Output the [x, y] coordinate of the center of the cell containing the given text.  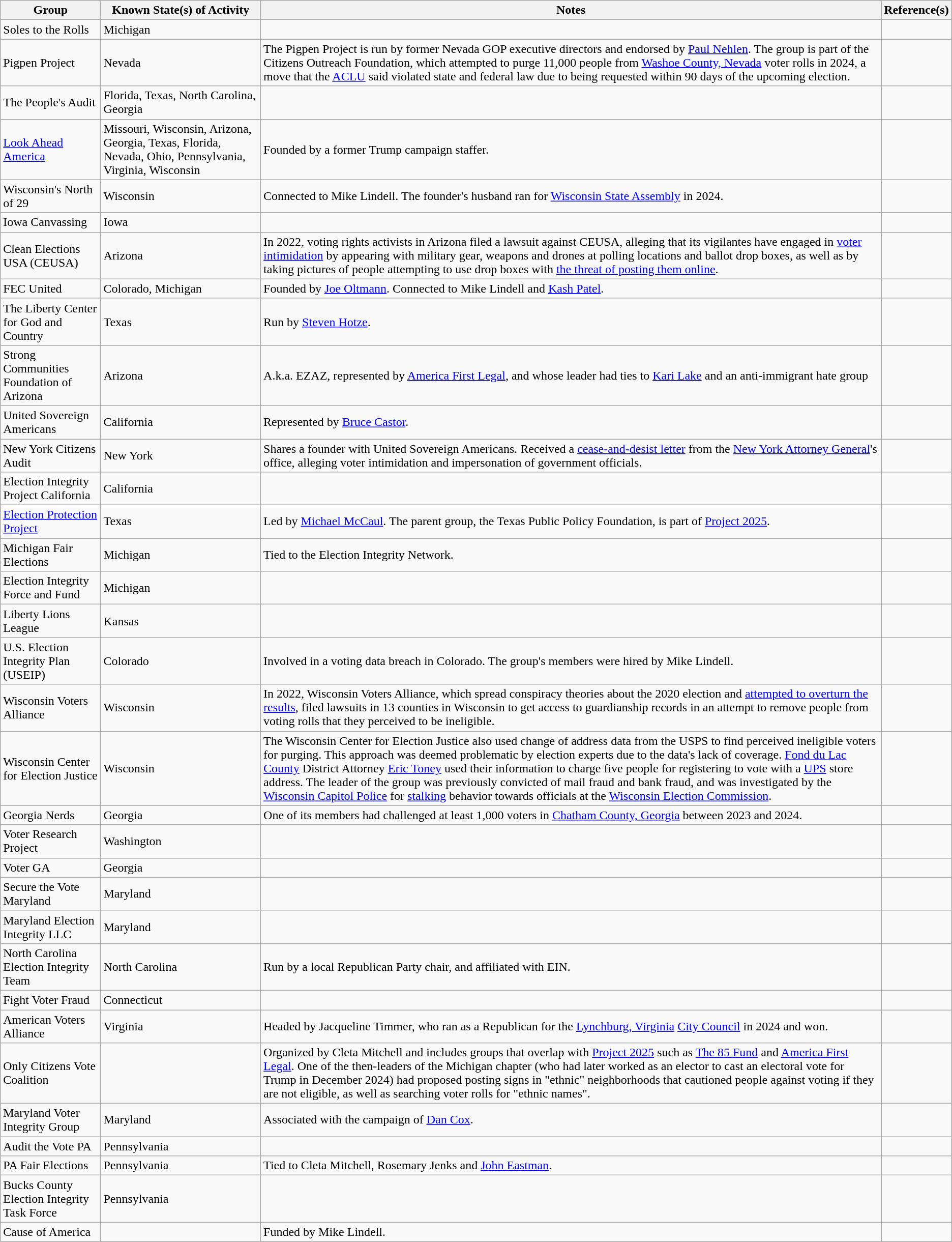
Election Integrity Force and Fund [51, 588]
Headed by Jacqueline Timmer, who ran as a Republican for the Lynchburg, Virginia City Council in 2024 and won. [571, 1026]
Florida, Texas, North Carolina, Georgia [181, 103]
Associated with the campaign of Dan Cox. [571, 1120]
Led by Michael McCaul. The parent group, the Texas Public Policy Foundation, is part of Project 2025. [571, 522]
Run by a local Republican Party chair, and affiliated with EIN. [571, 967]
Involved in a voting data breach in Colorado. The group's members were hired by Mike Lindell. [571, 661]
Bucks County Election Integrity Task Force [51, 1199]
U.S. Election Integrity Plan (USEIP) [51, 661]
Maryland Voter Integrity Group [51, 1120]
Wisconsin Voters Alliance [51, 708]
Election Integrity Project California [51, 488]
New York Citizens Audit [51, 455]
Wisconsin's North of 29 [51, 196]
Group [51, 10]
Known State(s) of Activity [181, 10]
Election Protection Project [51, 522]
Notes [571, 10]
Voter GA [51, 868]
Nevada [181, 63]
Iowa [181, 222]
Only Citizens Vote Coalition [51, 1074]
Wisconsin Center for Election Justice [51, 768]
One of its members had challenged at least 1,000 voters in Chatham County, Georgia between 2023 and 2024. [571, 815]
The People's Audit [51, 103]
Connected to Mike Lindell. The founder's husband ran for Wisconsin State Assembly in 2024. [571, 196]
Clean Elections USA (CEUSA) [51, 255]
Washington [181, 842]
Liberty Lions League [51, 621]
FEC United [51, 288]
Iowa Canvassing [51, 222]
Georgia Nerds [51, 815]
Voter Research Project [51, 842]
Kansas [181, 621]
Missouri, Wisconsin, Arizona, Georgia, Texas, Florida, Nevada, Ohio, Pennsylvania, Virginia, Wisconsin [181, 150]
Founded by a former Trump campaign staffer. [571, 150]
Virginia [181, 1026]
Pigpen Project [51, 63]
Represented by Bruce Castor. [571, 422]
Founded by Joe Oltmann. Connected to Mike Lindell and Kash Patel. [571, 288]
North Carolina Election Integrity Team [51, 967]
Funded by Mike Lindell. [571, 1232]
Maryland Election Integrity LLC [51, 927]
Tied to the Election Integrity Network. [571, 555]
Fight Voter Fraud [51, 1000]
United Sovereign Americans [51, 422]
The Liberty Center for God and Country [51, 322]
Reference(s) [916, 10]
Strong Communities Foundation of Arizona [51, 376]
Colorado [181, 661]
Colorado, Michigan [181, 288]
Soles to the Rolls [51, 30]
A.k.a. EZAZ, represented by America First Legal, and whose leader had ties to Kari Lake and an anti-immigrant hate group [571, 376]
PA Fair Elections [51, 1166]
Run by Steven Hotze. [571, 322]
Look Ahead America [51, 150]
Connecticut [181, 1000]
Audit the Vote PA [51, 1146]
Secure the Vote Maryland [51, 893]
Michigan Fair Elections [51, 555]
North Carolina [181, 967]
New York [181, 455]
Cause of America [51, 1232]
American Voters Alliance [51, 1026]
Tied to Cleta Mitchell, Rosemary Jenks and John Eastman. [571, 1166]
